Return the (X, Y) coordinate for the center point of the cell that contains the specified text.  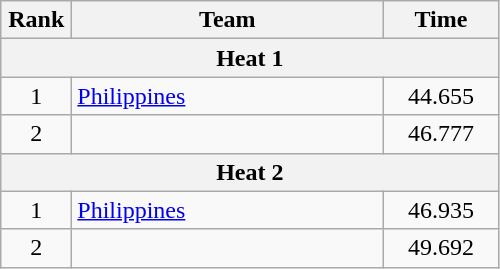
Rank (36, 20)
46.777 (441, 134)
Team (228, 20)
Heat 1 (250, 58)
46.935 (441, 210)
Heat 2 (250, 172)
49.692 (441, 248)
Time (441, 20)
44.655 (441, 96)
